Detect which cell encompasses the target text, then output its (X, Y) center coordinate. 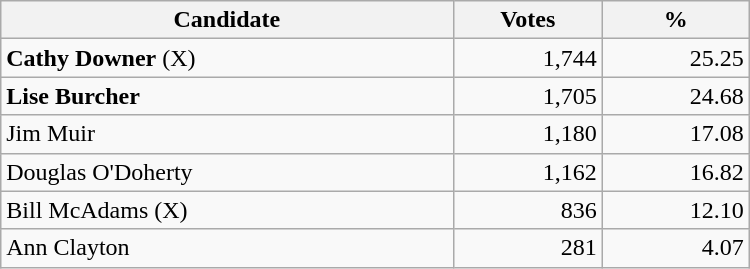
Candidate (227, 20)
Jim Muir (227, 134)
Cathy Downer (X) (227, 58)
4.07 (676, 248)
17.08 (676, 134)
12.10 (676, 210)
Lise Burcher (227, 96)
Votes (528, 20)
25.25 (676, 58)
1,744 (528, 58)
% (676, 20)
Ann Clayton (227, 248)
1,162 (528, 172)
1,180 (528, 134)
836 (528, 210)
16.82 (676, 172)
281 (528, 248)
1,705 (528, 96)
Douglas O'Doherty (227, 172)
Bill McAdams (X) (227, 210)
24.68 (676, 96)
